Output the (x, y) coordinate of the center of the cell containing the given text.  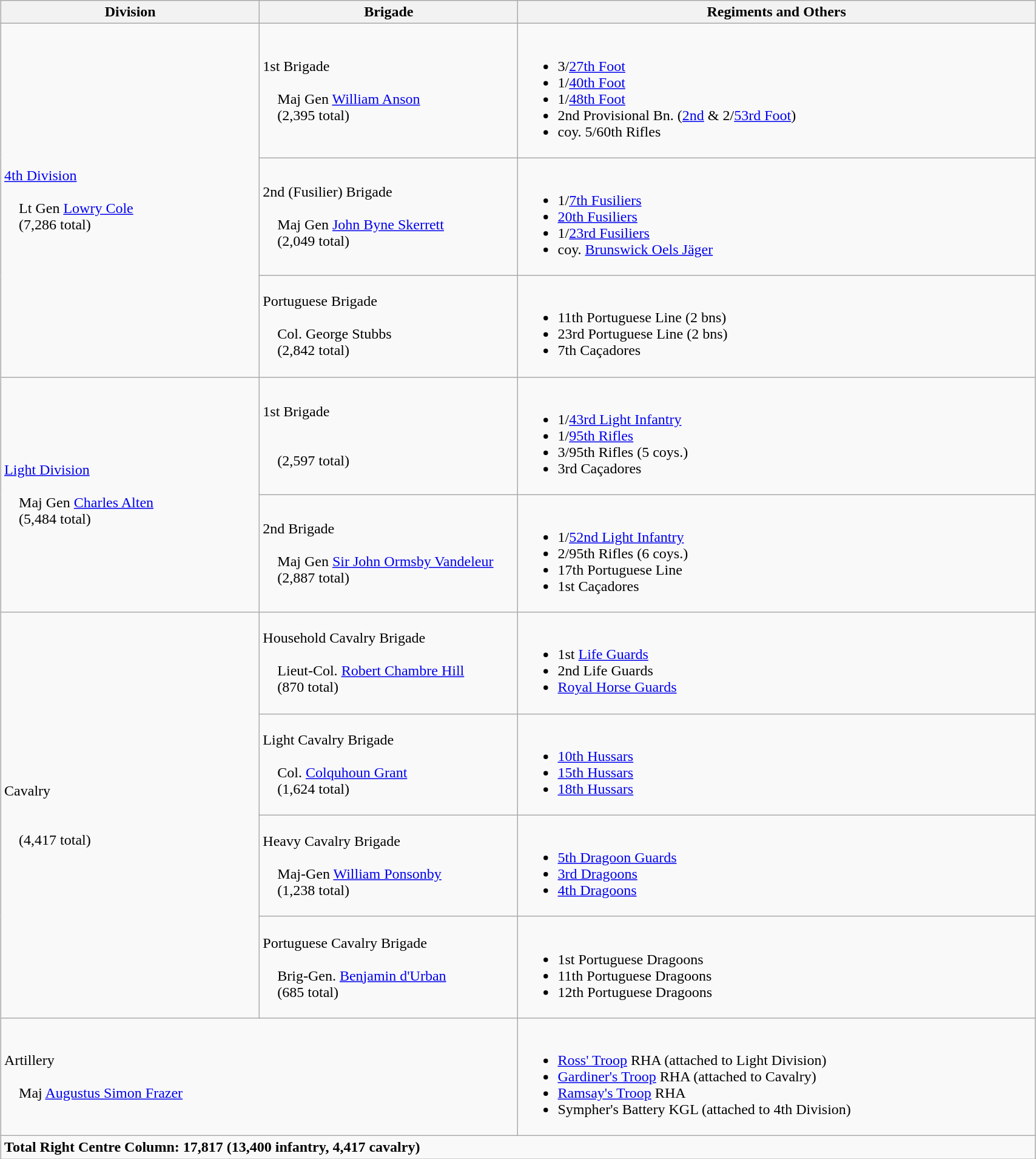
3/27th Foot1/40th Foot1/48th Foot2nd Provisional Bn. (2nd & 2/53rd Foot)coy. 5/60th Rifles (776, 91)
1st Brigade (2,597 total) (389, 436)
1st Brigade Maj Gen William Anson (2,395 total) (389, 91)
1/43rd Light Infantry1/95th Rifles3/95th Rifles (5 coys.)3rd Caçadores (776, 436)
1/7th Fusiliers20th Fusiliers1/23rd Fusilierscoy. Brunswick Oels Jäger (776, 217)
Light Division Maj Gen Charles Alten (5,484 total) (130, 495)
1st Life Guards2nd Life GuardsRoyal Horse Guards (776, 663)
1/52nd Light Infantry2/95th Rifles (6 coys.)17th Portuguese Line1st Caçadores (776, 553)
Heavy Cavalry Brigade Maj-Gen William Ponsonby (1,238 total) (389, 865)
2nd (Fusilier) Brigade Maj Gen John Byne Skerrett (2,049 total) (389, 217)
Cavalry (4,417 total) (130, 815)
Portuguese Brigade Col. George Stubbs (2,842 total) (389, 326)
Brigade (389, 12)
Artillery Maj Augustus Simon Frazer (260, 1076)
5th Dragoon Guards3rd Dragoons4th Dragoons (776, 865)
1st Portuguese Dragoons11th Portuguese Dragoons12th Portuguese Dragoons (776, 967)
Regiments and Others (776, 12)
Portuguese Cavalry Brigade Brig-Gen. Benjamin d'Urban (685 total) (389, 967)
4th Division Lt Gen Lowry Cole (7,286 total) (130, 200)
Total Right Centre Column: 17,817 (13,400 infantry, 4,417 cavalry) (518, 1147)
11th Portuguese Line (2 bns)23rd Portuguese Line (2 bns)7th Caçadores (776, 326)
Household Cavalry Brigade Lieut-Col. Robert Chambre Hill (870 total) (389, 663)
2nd Brigade Maj Gen Sir John Ormsby Vandeleur (2,887 total) (389, 553)
Division (130, 12)
10th Hussars15th Hussars18th Hussars (776, 765)
Light Cavalry Brigade Col. Colquhoun Grant (1,624 total) (389, 765)
